Return the [X, Y] coordinate for the center point of the cell that contains the specified text.  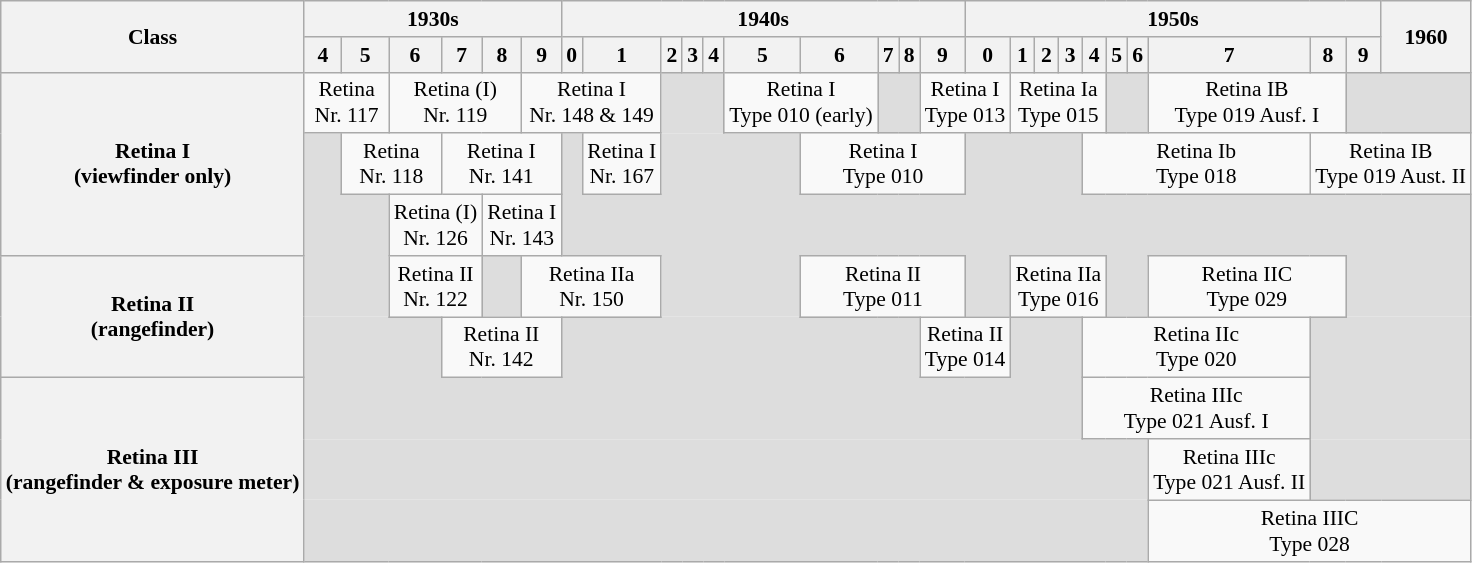
Retina INr. 148 & 149 [592, 102]
Retina IIType 011 [883, 286]
Retina IIaNr. 150 [592, 286]
Retina IINr. 122 [436, 286]
Retina IType 010 [883, 164]
Retina II(rangefinder) [153, 317]
Retina IIaType 016 [1058, 286]
Retina IbType 018 [1196, 164]
Retina IBType 019 Ausf. I [1246, 102]
1950s [1173, 19]
Retina IaType 015 [1058, 102]
Retina IIIcType 021 Ausf. II [1229, 470]
Retina INr. 141 [501, 164]
Retina INr. 143 [522, 226]
Retina IIIcType 021 Ausf. I [1196, 408]
Retina (I)Nr. 126 [436, 226]
Retina IIICType 028 [1310, 530]
Retina IType 010 (early) [801, 102]
RetinaNr. 117 [346, 102]
Retina I(viewfinder only) [153, 164]
Retina III(rangefinder & exposure meter) [153, 470]
Retina IIcType 020 [1196, 348]
Retina IINr. 142 [501, 348]
1930s [432, 19]
Retina IBType 019 Aust. II [1390, 164]
Retina (I)Nr. 119 [456, 102]
RetinaNr. 118 [391, 164]
Retina IType 013 [966, 102]
1940s [763, 19]
Retina IICType 029 [1246, 286]
Retina IIType 014 [966, 348]
Class [153, 36]
1960 [1426, 36]
Retina INr. 167 [622, 164]
